Return the [x, y] coordinate for the center point of the cell that contains the specified text.  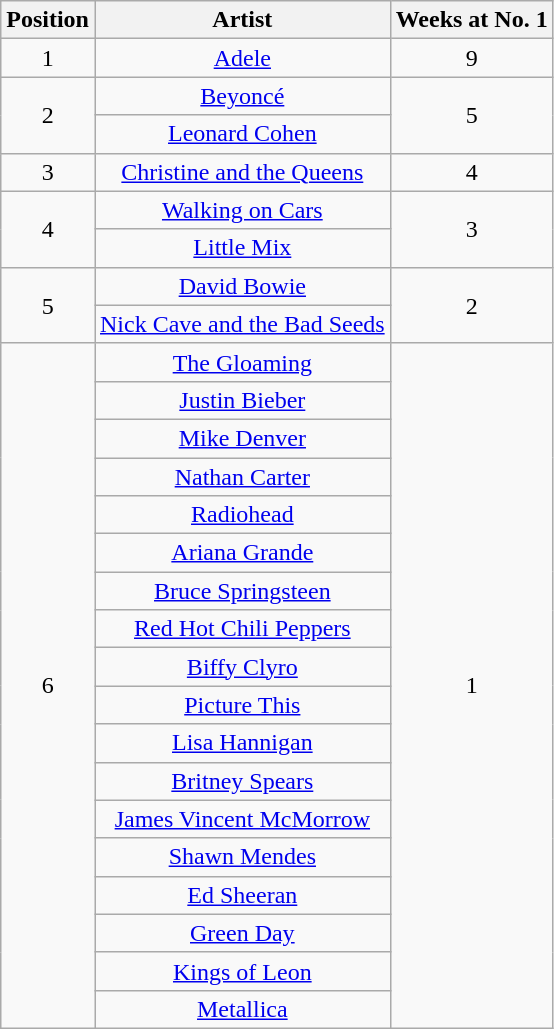
Bruce Springsteen [242, 591]
Walking on Cars [242, 210]
Radiohead [242, 515]
Weeks at No. 1 [472, 20]
Justin Bieber [242, 400]
Nick Cave and the Bad Seeds [242, 324]
Metallica [242, 1009]
Position [48, 20]
Ariana Grande [242, 553]
Beyoncé [242, 96]
David Bowie [242, 286]
9 [472, 58]
6 [48, 686]
The Gloaming [242, 362]
Picture This [242, 705]
Green Day [242, 933]
Artist [242, 20]
Christine and the Queens [242, 172]
Shawn Mendes [242, 857]
Leonard Cohen [242, 134]
Nathan Carter [242, 477]
Ed Sheeran [242, 895]
Britney Spears [242, 781]
Kings of Leon [242, 971]
Adele [242, 58]
Mike Denver [242, 438]
Red Hot Chili Peppers [242, 629]
Little Mix [242, 248]
James Vincent McMorrow [242, 819]
Lisa Hannigan [242, 743]
Biffy Clyro [242, 667]
